Identify which cell holds the provided text, then report its [X, Y] central coordinate. 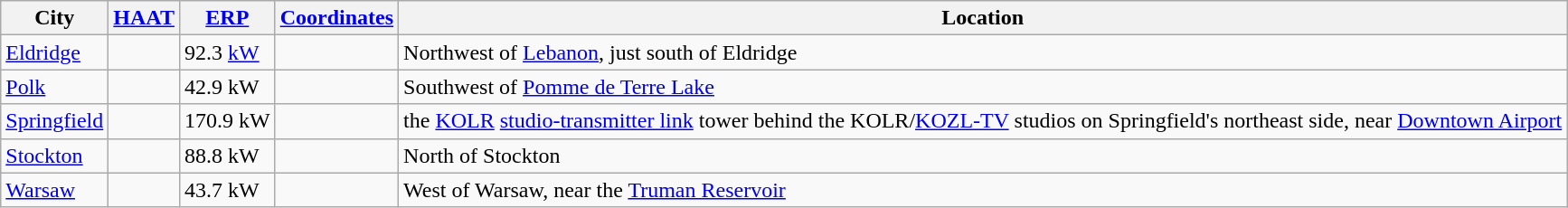
Southwest of Pomme de Terre Lake [983, 87]
92.3 kW [227, 52]
Eldridge [54, 52]
43.7 kW [227, 190]
Springfield [54, 121]
Warsaw [54, 190]
Stockton [54, 156]
42.9 kW [227, 87]
Northwest of Lebanon, just south of Eldridge [983, 52]
Location [983, 18]
West of Warsaw, near the Truman Reservoir [983, 190]
HAAT [145, 18]
170.9 kW [227, 121]
Coordinates [336, 18]
North of Stockton [983, 156]
ERP [227, 18]
City [54, 18]
the KOLR studio-transmitter link tower behind the KOLR/KOZL-TV studios on Springfield's northeast side, near Downtown Airport [983, 121]
88.8 kW [227, 156]
Polk [54, 87]
